Search for the cell housing the specified text and yield its (x, y) center coordinate. 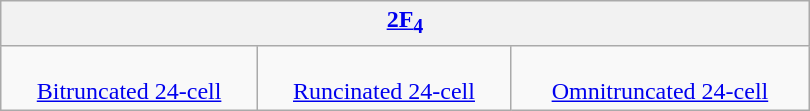
Runcinated 24-cell (384, 78)
2F4 (405, 23)
Bitruncated 24-cell (130, 78)
Omnitruncated 24-cell (660, 78)
